Determine the (x, y) coordinate at the center of the cell enclosing the given text.  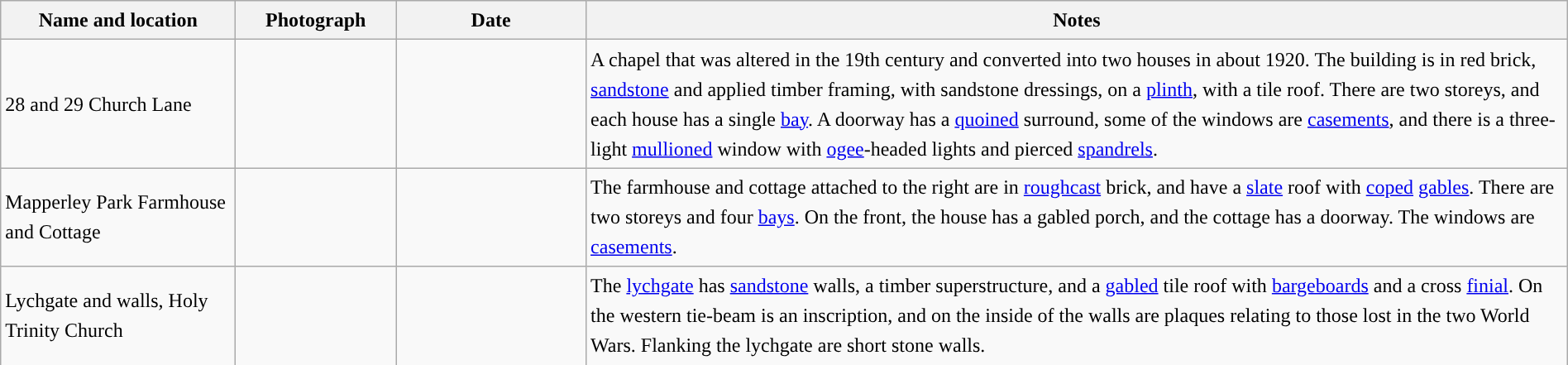
Photograph (316, 20)
Lychgate and walls, Holy Trinity Church (118, 316)
Date (491, 20)
28 and 29 Church Lane (118, 104)
Name and location (118, 20)
Notes (1077, 20)
Mapperley Park Farmhouse and Cottage (118, 217)
